From the cell containing the given text, extract its center point as (x, y) coordinate. 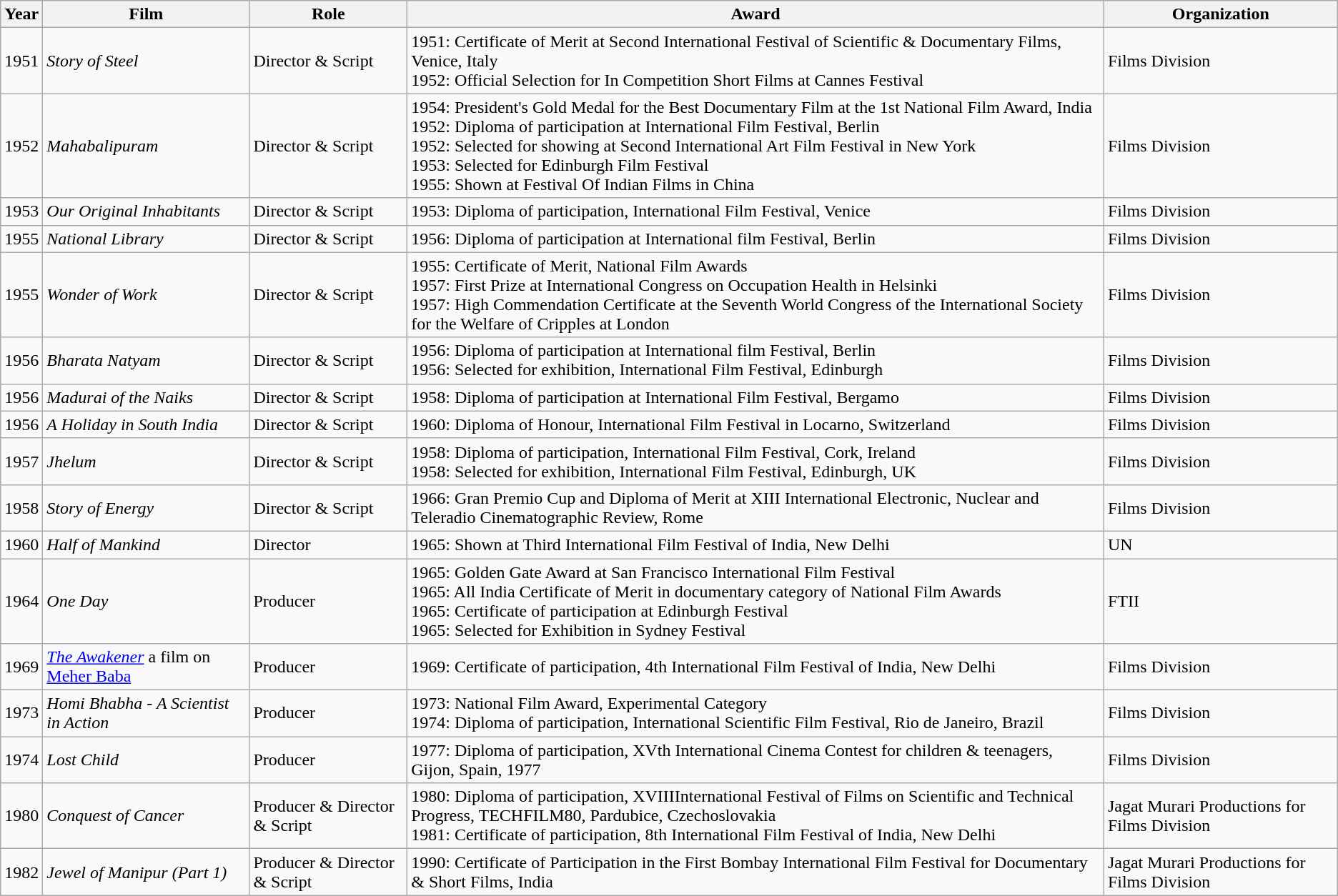
A Holiday in South India (146, 424)
Role (329, 14)
UN (1221, 544)
Story of Steel (146, 61)
1965: Shown at Third International Film Festival of India, New Delhi (756, 544)
1958: Diploma of participation at International Film Festival, Bergamo (756, 397)
Mahabalipuram (146, 146)
Madurai of the Naiks (146, 397)
1980 (21, 816)
1974 (21, 760)
1956: Diploma of participation at International film Festival, Berlin1956: Selected for exhibition, International Film Festival, Edinburgh (756, 360)
Half of Mankind (146, 544)
1952 (21, 146)
1969 (21, 667)
Bharata Natyam (146, 360)
One Day (146, 602)
1982 (21, 872)
Year (21, 14)
Award (756, 14)
1969: Certificate of participation, 4th International Film Festival of India, New Delhi (756, 667)
1960 (21, 544)
Wonder of Work (146, 294)
Our Original Inhabitants (146, 211)
Director (329, 544)
1960: Diploma of Honour, International Film Festival in Locarno, Switzerland (756, 424)
Jewel of Manipur (Part 1) (146, 872)
1973 (21, 713)
The Awakener a film on Meher Baba (146, 667)
1973: National Film Award, Experimental Category1974: Diploma of participation, International Scientific Film Festival, Rio de Janeiro, Brazil (756, 713)
National Library (146, 239)
1990: Certificate of Participation in the First Bombay International Film Festival for Documentary & Short Films, India (756, 872)
1958 (21, 507)
FTII (1221, 602)
1958: Diploma of participation, International Film Festival, Cork, Ireland1958: Selected for exhibition, International Film Festival, Edinburgh, UK (756, 462)
1951 (21, 61)
Lost Child (146, 760)
Film (146, 14)
Conquest of Cancer (146, 816)
Story of Energy (146, 507)
1953 (21, 211)
1977: Diploma of participation, XVth International Cinema Contest for children & teenagers, Gijon, Spain, 1977 (756, 760)
1956: Diploma of participation at International film Festival, Berlin (756, 239)
1957 (21, 462)
Organization (1221, 14)
Homi Bhabha - A Scientist in Action (146, 713)
Jhelum (146, 462)
1953: Diploma of participation, International Film Festival, Venice (756, 211)
1966: Gran Premio Cup and Diploma of Merit at XIII International Electronic, Nuclear and Teleradio Cinematographic Review, Rome (756, 507)
1964 (21, 602)
